Provide the [X, Y] coordinate of the cell's center where the given text is located.  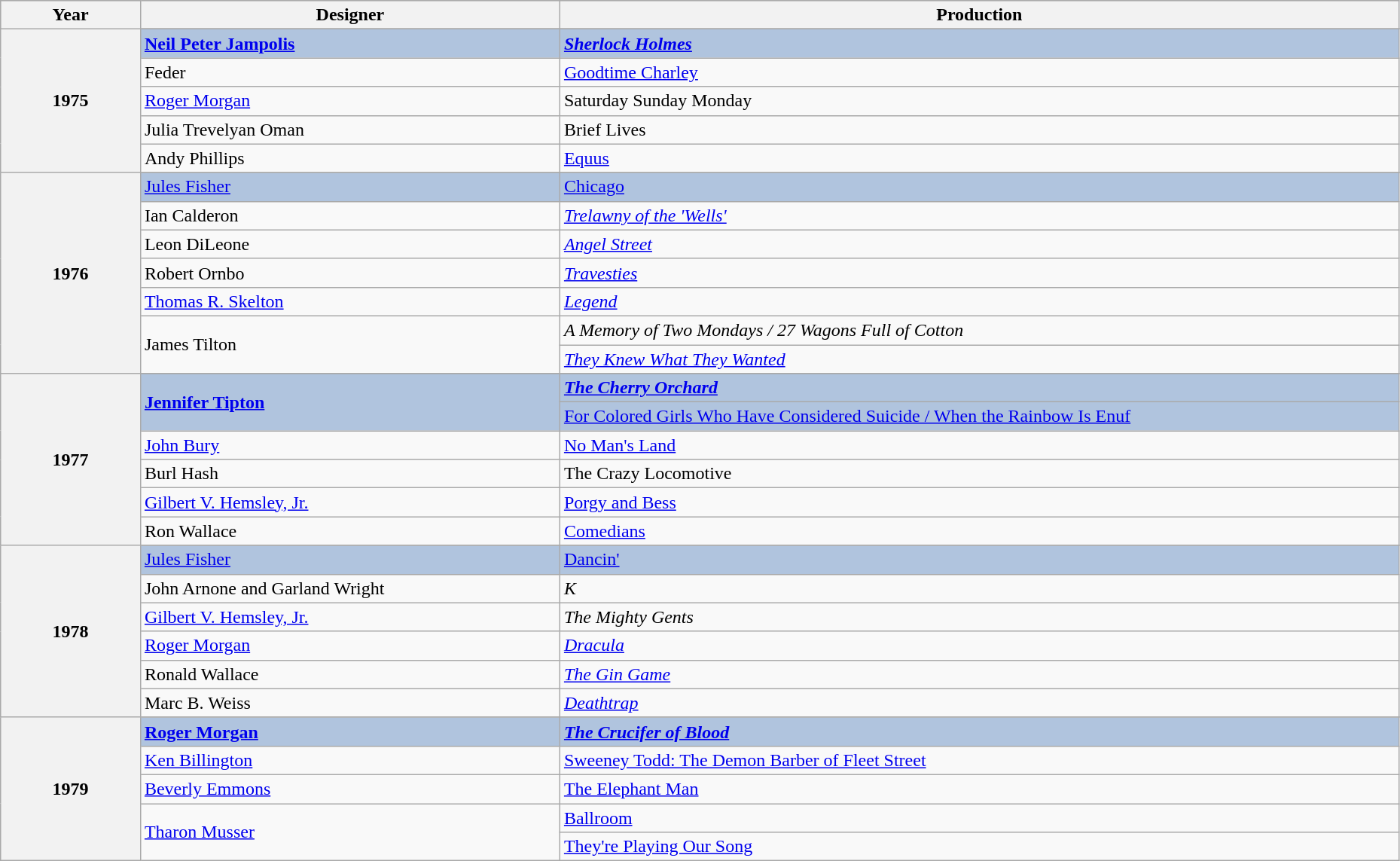
Sherlock Holmes [979, 44]
Neil Peter Jampolis [349, 44]
Jennifer Tipton [349, 402]
Comedians [979, 531]
1978 [71, 631]
Goodtime Charley [979, 72]
John Arnone and Garland Wright [349, 588]
K [979, 588]
Julia Trevelyan Oman [349, 130]
Feder [349, 72]
The Gin Game [979, 674]
1979 [71, 789]
The Mighty Gents [979, 617]
Beverly Emmons [349, 789]
Leon DiLeone [349, 244]
For Colored Girls Who Have Considered Suicide / When the Rainbow Is Enuf [979, 417]
Brief Lives [979, 130]
Tharon Musser [349, 832]
1976 [71, 273]
Thomas R. Skelton [349, 301]
Year [71, 15]
Ron Wallace [349, 531]
The Cherry Orchard [979, 388]
Designer [349, 15]
Trelawny of the 'Wells' [979, 215]
Chicago [979, 187]
Ken Billington [349, 760]
Burl Hash [349, 474]
Ballroom [979, 817]
Travesties [979, 273]
Marc B. Weiss [349, 703]
Deathtrap [979, 703]
Production [979, 15]
Sweeney Todd: The Demon Barber of Fleet Street [979, 760]
Angel Street [979, 244]
Legend [979, 301]
No Man's Land [979, 445]
Equus [979, 158]
James Tilton [349, 344]
Ronald Wallace [349, 674]
Saturday Sunday Monday [979, 101]
A Memory of Two Mondays / 27 Wagons Full of Cotton [979, 330]
Andy Phillips [349, 158]
The Elephant Man [979, 789]
Dancin' [979, 560]
1977 [71, 460]
Porgy and Bess [979, 502]
The Crucifer of Blood [979, 731]
Dracula [979, 646]
1975 [71, 101]
Robert Ornbo [349, 273]
The Crazy Locomotive [979, 474]
John Bury [349, 445]
Ian Calderon [349, 215]
They Knew What They Wanted [979, 359]
They're Playing Our Song [979, 847]
